Scan for the cell matching the given text and deliver its [X, Y] coordinate at center. 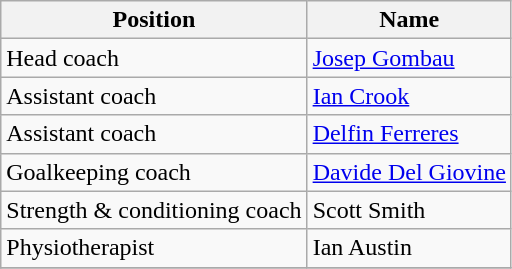
Josep Gombau [409, 58]
Position [154, 20]
Davide Del Giovine [409, 172]
Ian Austin [409, 248]
Goalkeeping coach [154, 172]
Physiotherapist [154, 248]
Strength & conditioning coach [154, 210]
Head coach [154, 58]
Name [409, 20]
Ian Crook [409, 96]
Delfin Ferreres [409, 134]
Scott Smith [409, 210]
